Return (x, y) of the center of cell containing provided text 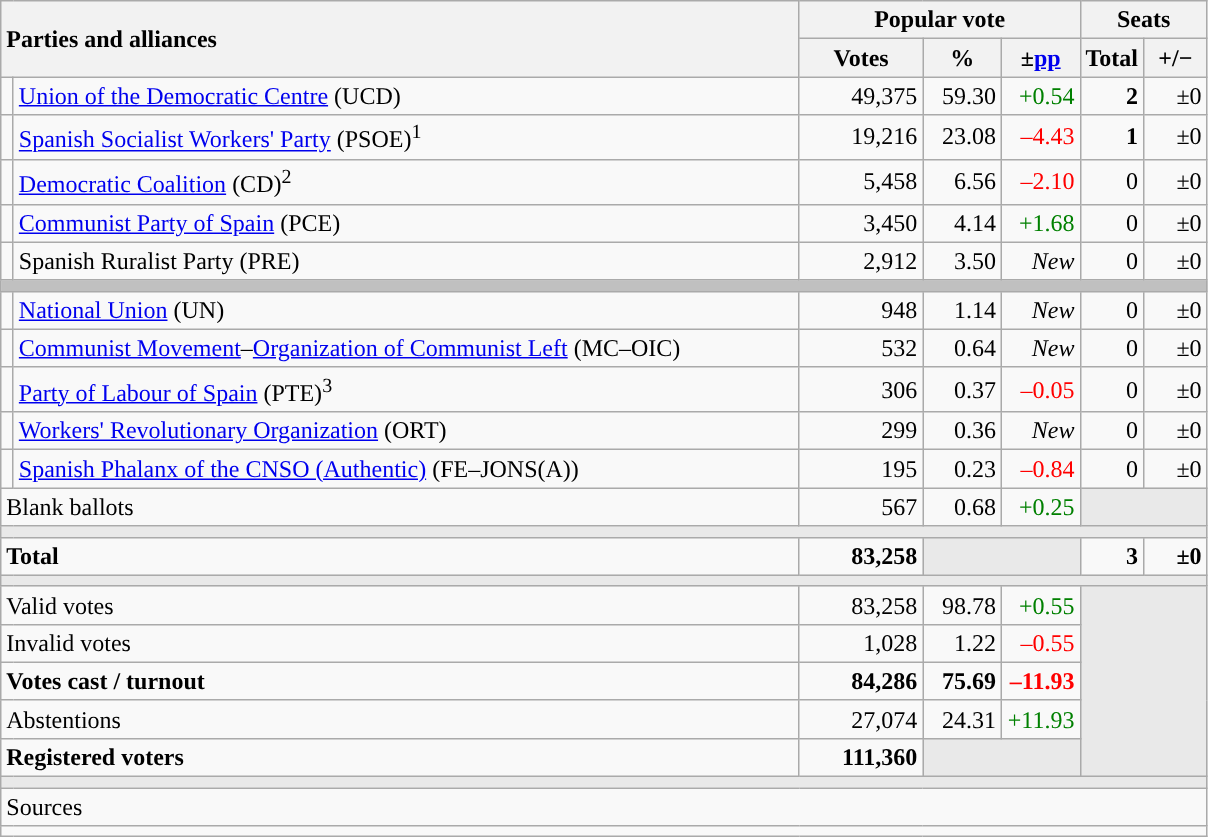
4.14 (962, 223)
98.78 (962, 605)
–0.05 (1040, 390)
Blank ballots (400, 507)
% (962, 58)
Parties and alliances (400, 39)
–2.10 (1040, 182)
19,216 (861, 138)
Valid votes (400, 605)
+11.93 (1040, 719)
+/− (1176, 58)
Union of the Democratic Centre (UCD) (406, 96)
2 (1112, 96)
195 (861, 469)
Communist Party of Spain (PCE) (406, 223)
0.23 (962, 469)
6.56 (962, 182)
0.36 (962, 431)
532 (861, 348)
0.64 (962, 348)
Registered voters (400, 758)
567 (861, 507)
Party of Labour of Spain (PTE)3 (406, 390)
59.30 (962, 96)
–0.55 (1040, 643)
+0.25 (1040, 507)
49,375 (861, 96)
5,458 (861, 182)
+0.55 (1040, 605)
299 (861, 431)
1 (1112, 138)
1,028 (861, 643)
0.37 (962, 390)
National Union (UN) (406, 310)
23.08 (962, 138)
948 (861, 310)
Sources (604, 807)
±pp (1040, 58)
84,286 (861, 681)
3,450 (861, 223)
24.31 (962, 719)
0.68 (962, 507)
–11.93 (1040, 681)
–4.43 (1040, 138)
Spanish Ruralist Party (PRE) (406, 261)
+0.54 (1040, 96)
1.22 (962, 643)
Invalid votes (400, 643)
+1.68 (1040, 223)
1.14 (962, 310)
111,360 (861, 758)
Votes (861, 58)
2,912 (861, 261)
Seats (1144, 20)
3 (1112, 556)
Spanish Phalanx of the CNSO (Authentic) (FE–JONS(A)) (406, 469)
Democratic Coalition (CD)2 (406, 182)
Workers' Revolutionary Organization (ORT) (406, 431)
Communist Movement–Organization of Communist Left (MC–OIC) (406, 348)
27,074 (861, 719)
306 (861, 390)
3.50 (962, 261)
–0.84 (1040, 469)
Spanish Socialist Workers' Party (PSOE)1 (406, 138)
Votes cast / turnout (400, 681)
Popular vote (940, 20)
Abstentions (400, 719)
75.69 (962, 681)
